From the cell containing the given text, extract its center point as [X, Y] coordinate. 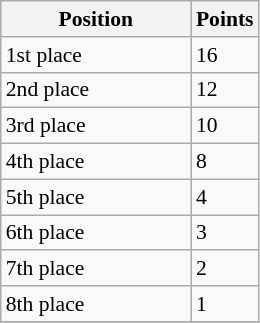
1 [225, 304]
Position [96, 19]
3 [225, 233]
Points [225, 19]
4th place [96, 162]
5th place [96, 197]
1st place [96, 55]
6th place [96, 233]
8 [225, 162]
8th place [96, 304]
4 [225, 197]
3rd place [96, 126]
16 [225, 55]
2 [225, 269]
7th place [96, 269]
10 [225, 126]
2nd place [96, 90]
12 [225, 90]
